Locate the cell with the specified text and output its [x, y] center coordinate. 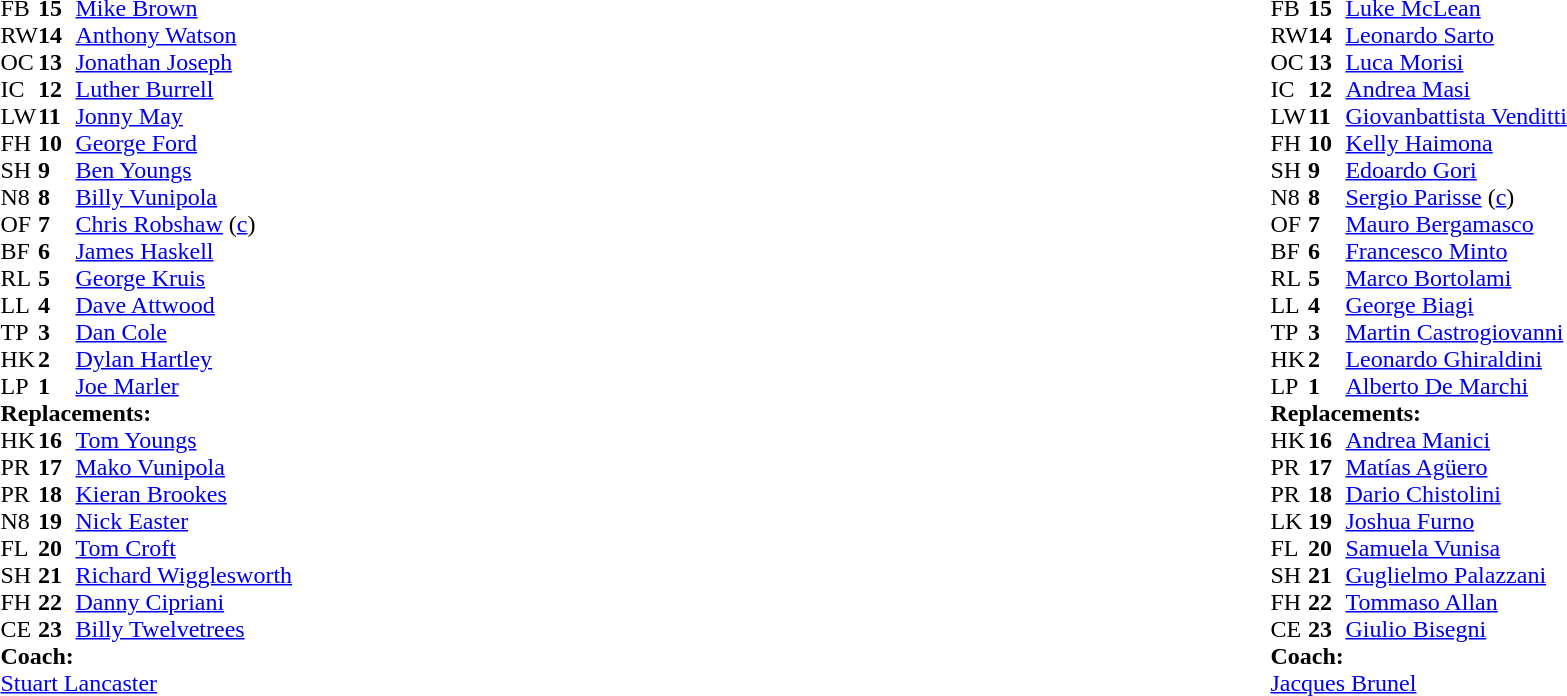
Tommaso Allan [1456, 602]
Guglielmo Palazzani [1456, 576]
Francesco Minto [1456, 252]
Giovanbattista Venditti [1456, 116]
James Haskell [184, 252]
Leonardo Sarto [1456, 36]
LK [1289, 522]
Jonny May [184, 116]
Dylan Hartley [184, 360]
Martin Castrogiovanni [1456, 332]
Luca Morisi [1456, 62]
Kieran Brookes [184, 494]
Luther Burrell [184, 90]
Kelly Haimona [1456, 144]
Anthony Watson [184, 36]
George Biagi [1456, 306]
Samuela Vunisa [1456, 548]
Andrea Manici [1456, 440]
Ben Youngs [184, 170]
George Kruis [184, 278]
Joshua Furno [1456, 522]
Marco Bortolami [1456, 278]
Danny Cipriani [184, 602]
Sergio Parisse (c) [1456, 198]
Mako Vunipola [184, 468]
Dan Cole [184, 332]
Billy Vunipola [184, 198]
Edoardo Gori [1456, 170]
Mauro Bergamasco [1456, 224]
Leonardo Ghiraldini [1456, 360]
George Ford [184, 144]
Jonathan Joseph [184, 62]
Billy Twelvetrees [184, 630]
Matías Agüero [1456, 468]
Richard Wigglesworth [184, 576]
Alberto De Marchi [1456, 386]
Chris Robshaw (c) [184, 224]
Andrea Masi [1456, 90]
Tom Youngs [184, 440]
Joe Marler [184, 386]
Tom Croft [184, 548]
Giulio Bisegni [1456, 630]
Nick Easter [184, 522]
Dave Attwood [184, 306]
Dario Chistolini [1456, 494]
